Return the [x, y] coordinate for the center point of the cell that contains the specified text.  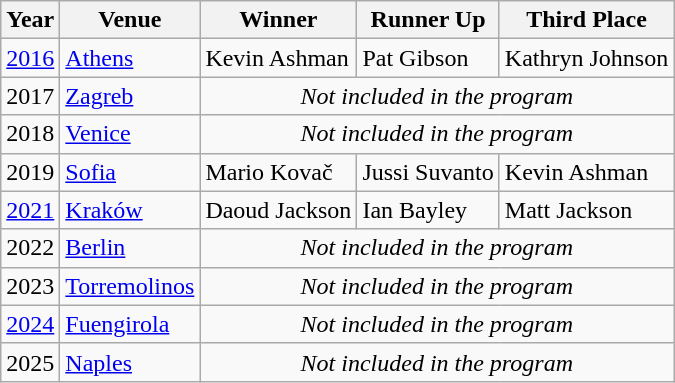
2017 [30, 96]
2021 [30, 210]
Torremolinos [130, 286]
Kraków [130, 210]
Year [30, 20]
Zagreb [130, 96]
Mario Kovač [278, 172]
2025 [30, 362]
Venue [130, 20]
Winner [278, 20]
2022 [30, 248]
Fuengirola [130, 324]
Pat Gibson [428, 58]
Jussi Suvanto [428, 172]
Athens [130, 58]
Third Place [586, 20]
Naples [130, 362]
2018 [30, 134]
2023 [30, 286]
Kathryn Johnson [586, 58]
2016 [30, 58]
Ian Bayley [428, 210]
Matt Jackson [586, 210]
Runner Up [428, 20]
Sofia [130, 172]
Berlin [130, 248]
Venice [130, 134]
2019 [30, 172]
2024 [30, 324]
Daoud Jackson [278, 210]
